Provide the (X, Y) coordinate of the cell's center where the given text is located.  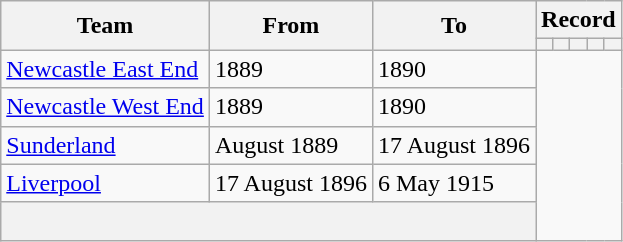
Team (106, 26)
Newcastle East End (106, 69)
Liverpool (106, 183)
August 1889 (290, 145)
To (454, 26)
6 May 1915 (454, 183)
From (290, 26)
Sunderland (106, 145)
Newcastle West End (106, 107)
Record (579, 20)
